Capture the cell that displays the provided text and extract its [x, y] central coordinate. 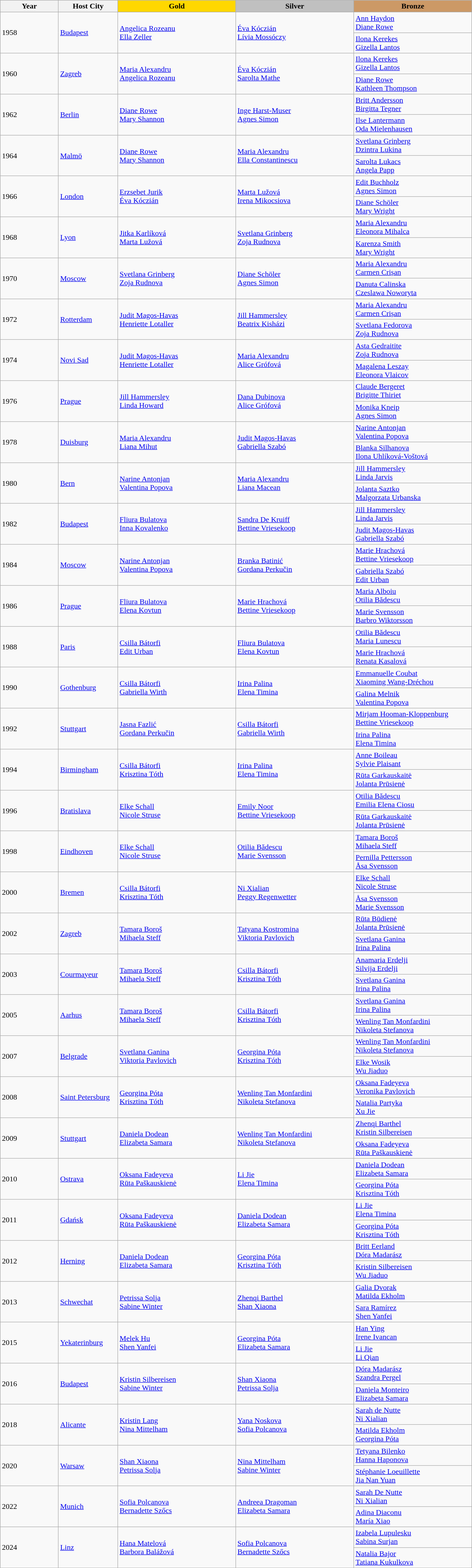
Yana Noskova Sofia Polcanova [295, 1425]
Ilse Lantermann Oda Mielenhausen [413, 125]
Anne Boileau Sylvie Plaisant [413, 759]
Mirjam Hooman-Kloppenburg Bettine Vriesekoop [413, 719]
Maria Alboiu Otilia Bădescu [413, 596]
Éva Kóczián Lívia Mossóczy [295, 33]
2013 [30, 1302]
Jill Hammersley Linda Howard [177, 401]
Anamaria Erdelji Silvija Erdelji [413, 964]
Kristin Lang Nina Mittelham [177, 1425]
Marie Svensson Barbro Wiktorsson [413, 616]
Emmanuelle Coubat Xiaoming Wang-Dréchou [413, 678]
2008 [30, 1097]
Maria Alexandru Liana Macean [295, 483]
Han Ying Irene Ivancan [413, 1333]
Éva Kóczián Sarolta Mathe [295, 74]
1970 [30, 278]
Dóra Madarász Szandra Pergel [413, 1374]
2002 [30, 933]
Fliura Bulatova Inna Kovalenko [177, 524]
1974 [30, 360]
Tatyana Kostromina Viktoria Pavlovich [295, 933]
Pernilla Pettersson Åsa Svensson [413, 861]
Hana Matelová Barbora Balážová [177, 1547]
Courmayeur [88, 974]
Kristin Silbereisen Sabine Winter [177, 1384]
Petrissa Solja Sabine Winter [177, 1302]
1986 [30, 606]
Novi Sad [88, 360]
Jasna Fazlić Gordana Perkučin [177, 729]
Bern [88, 483]
2015 [30, 1343]
Csilla Bátorfi Edit Urban [177, 647]
Karenza Smith Mary Wright [413, 247]
1998 [30, 851]
Yekaterinburg [88, 1343]
Host City [88, 6]
Sarah De Nutte Ni Xialian [413, 1496]
1962 [30, 115]
Duisburg [88, 442]
Zhenqi Barthel Kristin Silbereisen [413, 1128]
Sarolta Lukacs Angela Papp [413, 165]
Claude Bergeret Brigitte Thiriet [413, 391]
2011 [30, 1220]
Bronze [413, 6]
Otilia Bădescu Maria Lunescu [413, 637]
Maria Alexandru Angelica Rozeanu [177, 74]
Schwechat [88, 1302]
Branka Batinić Gordana Perkučin [295, 565]
2003 [30, 974]
1996 [30, 810]
2010 [30, 1179]
Galia Dvorak Matilda Ekholm [413, 1292]
Blanka Silhanova Ilona Uhlíková-Voštová [413, 452]
Stéphanie Loeuillette Jia Nan Yuan [413, 1476]
Maria Alexandru Liana Mihut [177, 442]
Angelica Rozeanu Ella Zeller [177, 33]
Daniela Monteiro Elizabeta Samara [413, 1394]
Adina Diaconu María Xiao [413, 1516]
1960 [30, 74]
2024 [30, 1547]
Nina Mittelham Sabine Winter [295, 1465]
Year [30, 6]
Munich [88, 1506]
Aarhus [88, 1015]
Paris [88, 647]
Britt Andersson Birgitta Tegner [413, 104]
1972 [30, 319]
Eindhoven [88, 851]
Ann Haydon Diane Rowe [413, 23]
Izabela Lupulesku Sabina Surjan [413, 1537]
Diane Schöler Mary Wright [413, 206]
Svetlana Grinberg Dzintra Lukina [413, 145]
1982 [30, 524]
Britt Eerland Dóra Madarász [413, 1251]
1984 [30, 565]
Jitka Karlíková Marta Lužová [177, 237]
Saint Petersburg [88, 1097]
Erzsebet Jurik Éva Kóczián [177, 196]
Sarah de Nutte Ni Xialian [413, 1414]
Gdańsk [88, 1220]
Ostrava [88, 1179]
Åsa Svensson Marie Svensson [413, 902]
1964 [30, 155]
Warsaw [88, 1465]
2012 [30, 1261]
2018 [30, 1425]
1966 [30, 196]
Monika Kneip Agnes Simon [413, 412]
Elke Wosik Wu Jiaduo [413, 1067]
Edit Buchholz Agnes Simon [413, 186]
Gothenburg [88, 688]
Maria Alexandru Eleonora Mihalca [413, 227]
Gabriella Szabó Edit Urban [413, 575]
Zhenqi Barthel Shan Xiaona [295, 1302]
1968 [30, 237]
Magalena Leszay Eleonora Vlaicov [413, 371]
Svetlana Fedorova Zoja Rudnova [413, 330]
Belgrade [88, 1056]
Diane Rowe Kathleen Thompson [413, 84]
Li Jie Li Qian [413, 1353]
Malmö [88, 155]
1976 [30, 401]
1980 [30, 483]
1992 [30, 729]
Natalia Partyka Xu Jie [413, 1107]
Emily Noor Bettine Vriesekoop [295, 810]
Otilia Bădescu Marie Svensson [295, 851]
Diane Schöler Agnes Simon [295, 278]
Tetyana Bilenko Hanna Haponova [413, 1455]
Gold [177, 6]
Inge Harst-Muser Agnes Simon [295, 115]
Berlin [88, 115]
2009 [30, 1138]
Kristin Silbereisen Wu Jiaduo [413, 1271]
Georgina Póta Elizabeta Samara [295, 1343]
Galina Melnik Valentina Popova [413, 698]
Bratislava [88, 810]
1994 [30, 770]
2007 [30, 1056]
Rotterdam [88, 319]
Asta Gedraitite Zoja Rudnova [413, 350]
Maria Alexandru Alice Grófová [295, 360]
Oksana Fadeyeva Veronika Pavlovich [413, 1087]
Andreea Dragoman Elizabeta Samara [295, 1506]
Linz [88, 1547]
Bremen [88, 892]
Ni Xialian Peggy Regenwetter [295, 892]
1978 [30, 442]
Lyon [88, 237]
Otilia Bădescu Emilia Elena Ciosu [413, 800]
1958 [30, 33]
1990 [30, 688]
Birmingham [88, 770]
2022 [30, 1506]
Rūta Būdienė Jolanta Prūsienė [413, 923]
Natalia Bajor Tatiana Kukulkova [413, 1557]
2020 [30, 1465]
Silver [295, 6]
1988 [30, 647]
Svetlana Ganina Viktoria Pavlovich [177, 1056]
Danuta Calinska Czeslawa Noworyta [413, 289]
Melek Hu Shen Yanfei [177, 1343]
2016 [30, 1384]
2005 [30, 1015]
Jill Hammersley Beatrix Kisházi [295, 319]
Herning [88, 1261]
Sandra De Kruiff Bettine Vriesekoop [295, 524]
Sara Ramírez Shen Yanfei [413, 1312]
Jolanta Saztko Malgorzata Urbanska [413, 493]
Maria Alexandru Ella Constantinescu [295, 155]
London [88, 196]
Marta Lužová Irena Mikocsiova [295, 196]
2000 [30, 892]
Marie Hrachová Renata Kasalová [413, 657]
Matilda Ekholm Georgina Póta [413, 1435]
Alicante [88, 1425]
Dana Dubinova Alice Grófová [295, 401]
